From the cell containing the given text, extract its center point as [x, y] coordinate. 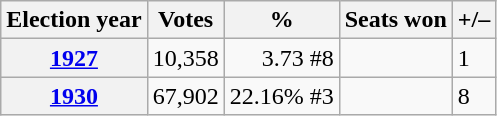
22.16% #3 [282, 96]
10,358 [186, 58]
Election year [74, 20]
3.73 #8 [282, 58]
+/– [474, 20]
1930 [74, 96]
8 [474, 96]
1 [474, 58]
% [282, 20]
Votes [186, 20]
1927 [74, 58]
Seats won [396, 20]
67,902 [186, 96]
